Capture the cell that displays the provided text and extract its (x, y) central coordinate. 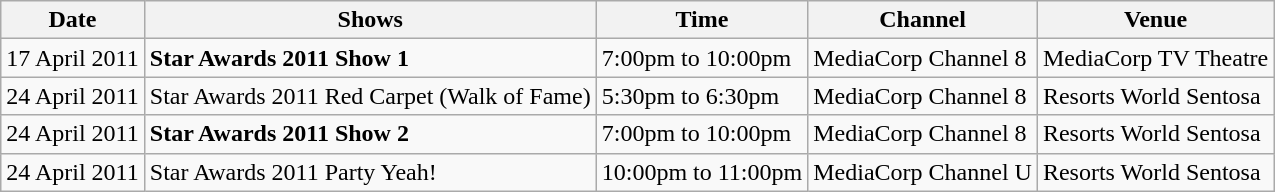
17 April 2011 (73, 58)
MediaCorp TV Theatre (1155, 58)
10:00pm to 11:00pm (702, 172)
Star Awards 2011 Party Yeah! (370, 172)
Star Awards 2011 Show 1 (370, 58)
Star Awards 2011 Show 2 (370, 134)
Venue (1155, 20)
MediaCorp Channel U (923, 172)
Star Awards 2011 Red Carpet (Walk of Fame) (370, 96)
5:30pm to 6:30pm (702, 96)
Time (702, 20)
Channel (923, 20)
Shows (370, 20)
Date (73, 20)
